Return the (X, Y) coordinate for the center point of the cell that contains the specified text.  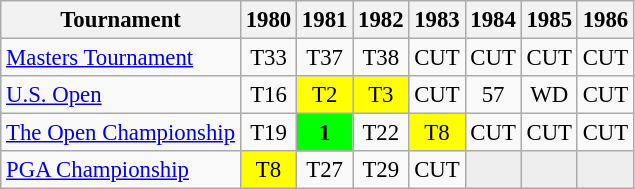
1983 (437, 20)
Masters Tournament (121, 58)
T3 (381, 95)
T37 (325, 58)
T38 (381, 58)
57 (493, 95)
1986 (605, 20)
1 (325, 133)
T29 (381, 170)
1981 (325, 20)
T2 (325, 95)
PGA Championship (121, 170)
1980 (268, 20)
WD (549, 95)
The Open Championship (121, 133)
T27 (325, 170)
T19 (268, 133)
1985 (549, 20)
1984 (493, 20)
T22 (381, 133)
U.S. Open (121, 95)
Tournament (121, 20)
1982 (381, 20)
T33 (268, 58)
T16 (268, 95)
